Detect which cell encompasses the target text, then output its [X, Y] center coordinate. 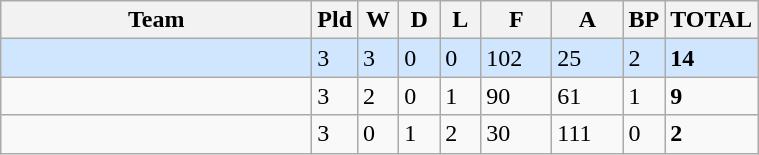
Team [156, 20]
102 [516, 58]
D [420, 20]
Pld [335, 20]
30 [516, 134]
111 [588, 134]
90 [516, 96]
TOTAL [712, 20]
F [516, 20]
61 [588, 96]
14 [712, 58]
A [588, 20]
9 [712, 96]
W [378, 20]
L [460, 20]
BP [644, 20]
25 [588, 58]
